Find where the given text appears and provide that cell's center as [X, Y] coordinate. 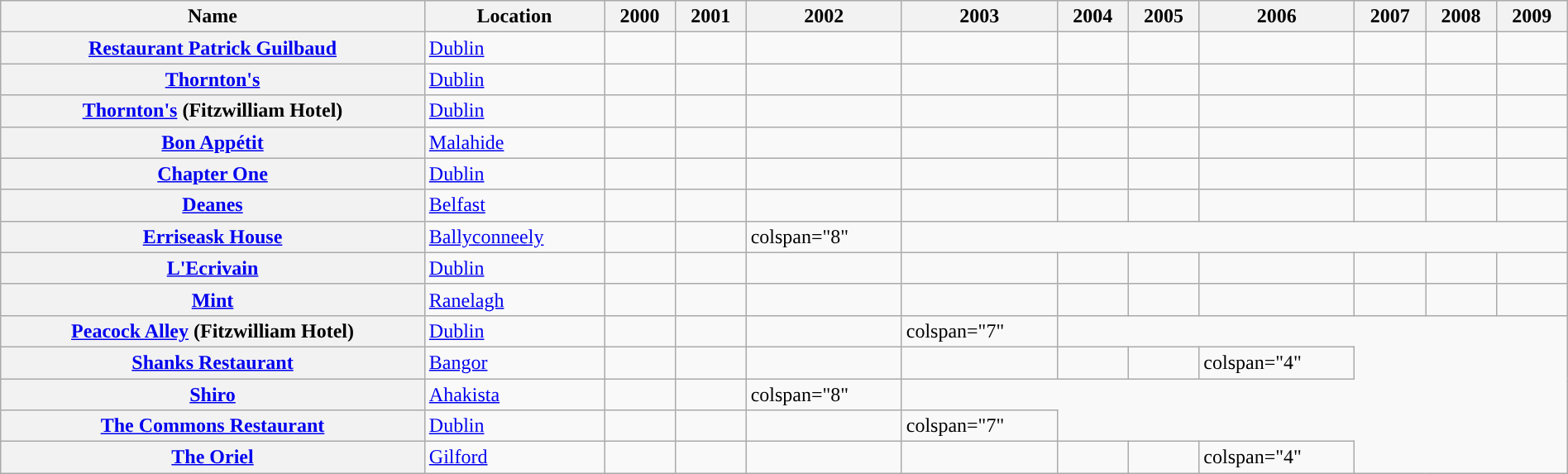
L'Ecrivain [213, 268]
2008 [1461, 17]
Belfast [514, 205]
2007 [1390, 17]
Bon Appétit [213, 142]
The Oriel [213, 457]
Gilford [514, 457]
Chapter One [213, 174]
The Commons Restaurant [213, 426]
Name [213, 17]
Restaurant Patrick Guilbaud [213, 48]
Thornton's [213, 79]
Deanes [213, 205]
Bangor [514, 362]
2000 [640, 17]
2003 [979, 17]
Shiro [213, 395]
2004 [1092, 17]
2009 [1532, 17]
2006 [1277, 17]
2001 [710, 17]
Shanks Restaurant [213, 362]
Ballyconneely [514, 237]
Ranelagh [514, 299]
2002 [824, 17]
Thornton's (Fitzwilliam Hotel) [213, 111]
Peacock Alley (Fitzwilliam Hotel) [213, 331]
Location [514, 17]
Malahide [514, 142]
2005 [1164, 17]
Erriseask House [213, 237]
Mint [213, 299]
Ahakista [514, 395]
